Return (X, Y) of the center of cell containing provided text 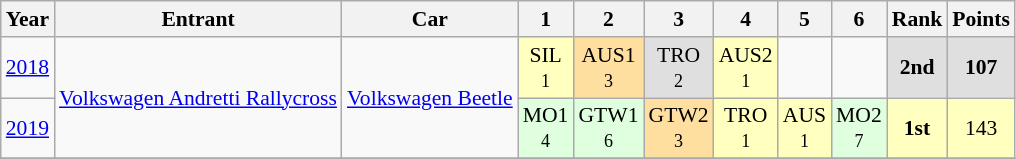
GTW23 (679, 128)
GTW16 (608, 128)
AUS1 (804, 128)
1 (546, 19)
TRO2 (679, 68)
Points (981, 19)
2018 (28, 68)
1st (918, 128)
TRO1 (746, 128)
2nd (918, 68)
2 (608, 19)
107 (981, 68)
2019 (28, 128)
Volkswagen Beetle (430, 98)
3 (679, 19)
143 (981, 128)
AUS21 (746, 68)
MO27 (859, 128)
Year (28, 19)
5 (804, 19)
6 (859, 19)
Entrant (198, 19)
4 (746, 19)
SIL1 (546, 68)
AUS13 (608, 68)
Car (430, 19)
Rank (918, 19)
Volkswagen Andretti Rallycross (198, 98)
MO14 (546, 128)
